Return [X, Y] of the center of cell containing provided text 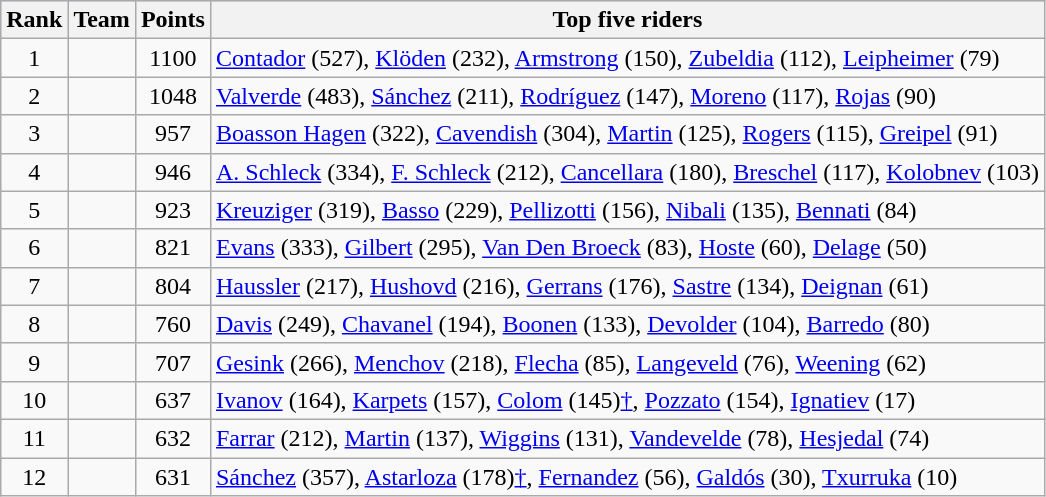
3 [34, 134]
Davis (249), Chavanel (194), Boonen (133), Devolder (104), Barredo (80) [627, 324]
1 [34, 58]
946 [172, 172]
1100 [172, 58]
707 [172, 362]
1048 [172, 96]
6 [34, 248]
804 [172, 286]
631 [172, 477]
Boasson Hagen (322), Cavendish (304), Martin (125), Rogers (115), Greipel (91) [627, 134]
632 [172, 438]
760 [172, 324]
11 [34, 438]
5 [34, 210]
Rank [34, 20]
Ivanov (164), Karpets (157), Colom (145)†, Pozzato (154), Ignatiev (17) [627, 400]
7 [34, 286]
Sánchez (357), Astarloza (178)†, Fernandez (56), Galdós (30), Txurruka (10) [627, 477]
12 [34, 477]
Kreuziger (319), Basso (229), Pellizotti (156), Nibali (135), Bennati (84) [627, 210]
957 [172, 134]
Points [172, 20]
Contador (527), Klöden (232), Armstrong (150), Zubeldia (112), Leipheimer (79) [627, 58]
Team [102, 20]
821 [172, 248]
2 [34, 96]
8 [34, 324]
4 [34, 172]
Farrar (212), Martin (137), Wiggins (131), Vandevelde (78), Hesjedal (74) [627, 438]
Valverde (483), Sánchez (211), Rodríguez (147), Moreno (117), Rojas (90) [627, 96]
Top five riders [627, 20]
9 [34, 362]
637 [172, 400]
10 [34, 400]
923 [172, 210]
Gesink (266), Menchov (218), Flecha (85), Langeveld (76), Weening (62) [627, 362]
Haussler (217), Hushovd (216), Gerrans (176), Sastre (134), Deignan (61) [627, 286]
A. Schleck (334), F. Schleck (212), Cancellara (180), Breschel (117), Kolobnev (103) [627, 172]
Evans (333), Gilbert (295), Van Den Broeck (83), Hoste (60), Delage (50) [627, 248]
